Return [X, Y] of the center of cell containing provided text 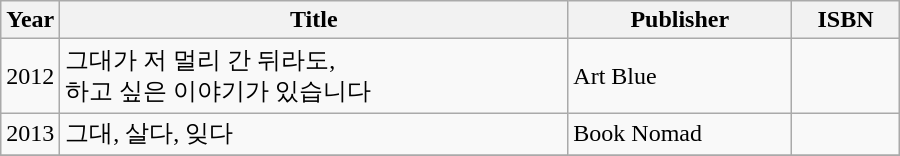
그대가 저 멀리 간 뒤라도, 하고 싶은 이야기가 있습니다 [314, 76]
ISBN [846, 20]
그대, 살다, 잊다 [314, 134]
2012 [30, 76]
Year [30, 20]
Art Blue [680, 76]
2013 [30, 134]
Title [314, 20]
Publisher [680, 20]
Book Nomad [680, 134]
